From the cell containing the given text, extract its center point as (X, Y) coordinate. 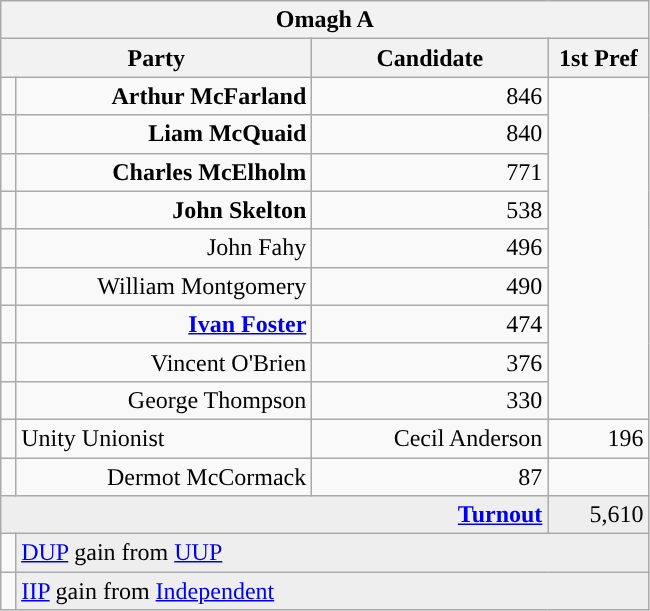
1st Pref (598, 58)
Charles McElholm (164, 172)
Dermot McCormack (164, 477)
IIP gain from Independent (332, 591)
840 (430, 134)
John Fahy (164, 248)
DUP gain from UUP (332, 553)
196 (598, 438)
376 (430, 362)
5,610 (598, 515)
Cecil Anderson (430, 438)
Candidate (430, 58)
George Thompson (164, 400)
846 (430, 96)
John Skelton (164, 210)
Unity Unionist (164, 438)
771 (430, 172)
Ivan Foster (164, 324)
87 (430, 477)
490 (430, 286)
330 (430, 400)
William Montgomery (164, 286)
Arthur McFarland (164, 96)
Party (156, 58)
Omagh A (325, 20)
496 (430, 248)
Vincent O'Brien (164, 362)
538 (430, 210)
Liam McQuaid (164, 134)
Turnout (274, 515)
474 (430, 324)
